For the text-containing cell, return its midpoint in (X, Y) coordinate format. 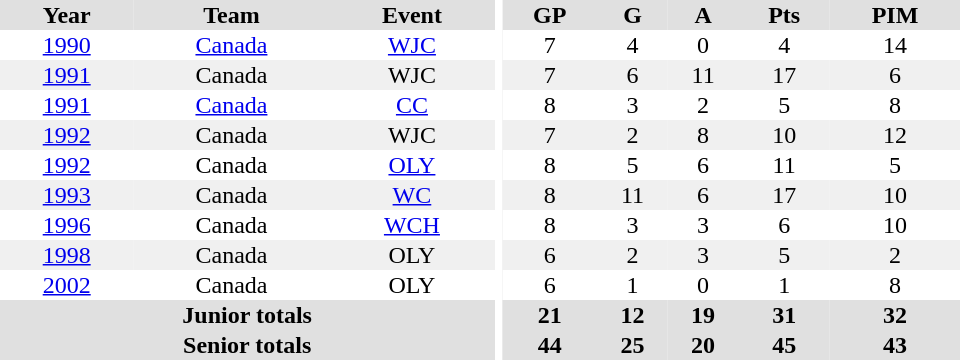
Year (66, 15)
Junior totals (247, 315)
G (632, 15)
1998 (66, 255)
WC (412, 195)
32 (895, 315)
CC (412, 105)
Team (231, 15)
Senior totals (247, 345)
19 (704, 315)
20 (704, 345)
A (704, 15)
1993 (66, 195)
31 (784, 315)
21 (550, 315)
1990 (66, 45)
2002 (66, 285)
14 (895, 45)
1996 (66, 225)
Pts (784, 15)
PIM (895, 15)
44 (550, 345)
GP (550, 15)
Event (412, 15)
WCH (412, 225)
43 (895, 345)
45 (784, 345)
25 (632, 345)
